Return the (X, Y) coordinate for the center point of the cell that contains the specified text.  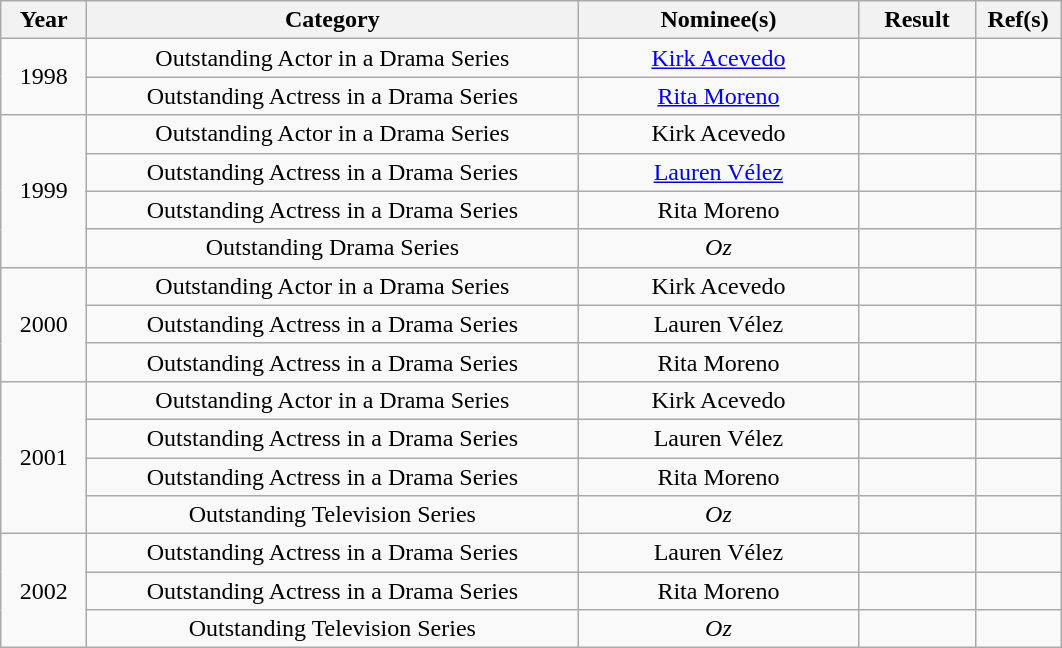
Category (332, 20)
1999 (44, 191)
Nominee(s) (718, 20)
2000 (44, 324)
2002 (44, 591)
1998 (44, 77)
Year (44, 20)
Result (917, 20)
Outstanding Drama Series (332, 248)
Ref(s) (1018, 20)
2001 (44, 457)
